Detect which cell encompasses the target text, then output its (X, Y) center coordinate. 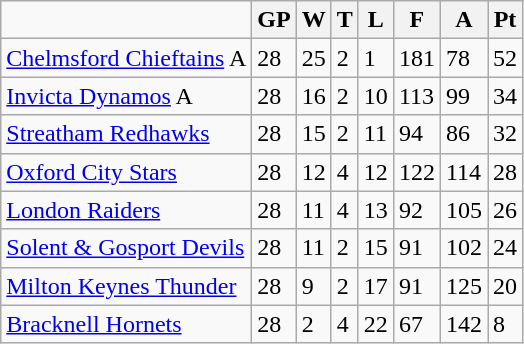
86 (464, 134)
20 (506, 286)
9 (314, 286)
24 (506, 248)
113 (416, 96)
Invicta Dynamos A (126, 96)
78 (464, 58)
Pt (506, 20)
T (344, 20)
181 (416, 58)
102 (464, 248)
London Raiders (126, 210)
W (314, 20)
92 (416, 210)
26 (506, 210)
34 (506, 96)
142 (464, 324)
122 (416, 172)
94 (416, 134)
8 (506, 324)
Bracknell Hornets (126, 324)
16 (314, 96)
F (416, 20)
Streatham Redhawks (126, 134)
Solent & Gosport Devils (126, 248)
114 (464, 172)
67 (416, 324)
Chelmsford Chieftains A (126, 58)
125 (464, 286)
L (376, 20)
25 (314, 58)
105 (464, 210)
Oxford City Stars (126, 172)
32 (506, 134)
A (464, 20)
52 (506, 58)
22 (376, 324)
17 (376, 286)
Milton Keynes Thunder (126, 286)
GP (274, 20)
1 (376, 58)
13 (376, 210)
10 (376, 96)
99 (464, 96)
